Scan for the cell matching the given text and deliver its (x, y) coordinate at center. 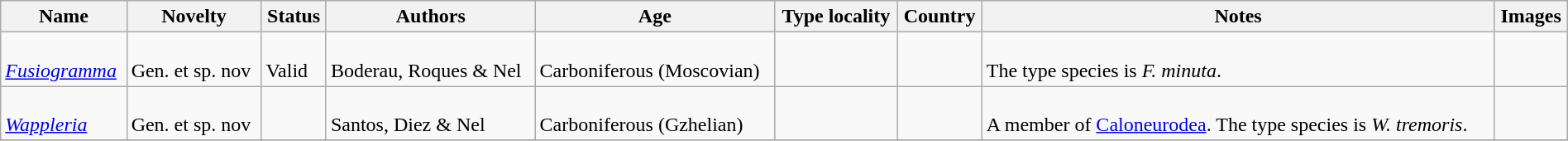
Santos, Diez & Nel (430, 113)
Notes (1238, 17)
Fusiogramma (64, 60)
Valid (294, 60)
The type species is F. minuta. (1238, 60)
Type locality (836, 17)
Wappleria (64, 113)
Carboniferous (Moscovian) (655, 60)
Status (294, 17)
Images (1531, 17)
Authors (430, 17)
Novelty (194, 17)
Name (64, 17)
Age (655, 17)
Country (939, 17)
Boderau, Roques & Nel (430, 60)
A member of Caloneurodea. The type species is W. tremoris. (1238, 113)
Carboniferous (Gzhelian) (655, 113)
